Locate the cell with the specified text and output its (x, y) center coordinate. 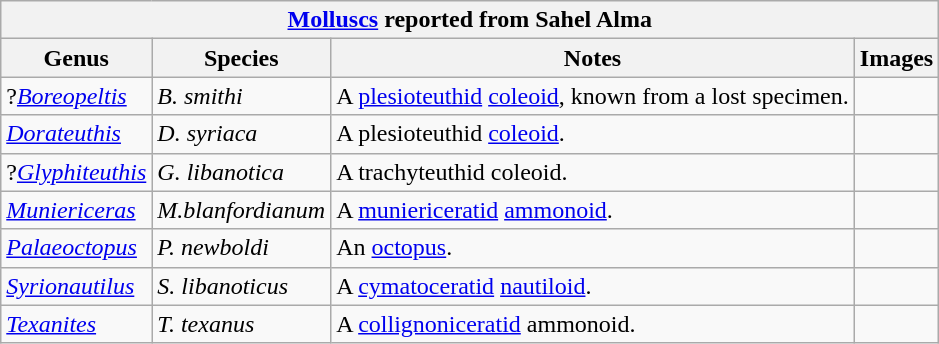
Texanites (76, 324)
T. texanus (242, 324)
Dorateuthis (76, 134)
D. syriaca (242, 134)
A cymatoceratid nautiloid. (593, 286)
P. newboldi (242, 248)
Palaeoctopus (76, 248)
G. libanotica (242, 172)
A trachyteuthid coleoid. (593, 172)
Molluscs reported from Sahel Alma (470, 20)
A plesioteuthid coleoid. (593, 134)
Notes (593, 58)
Muniericeras (76, 210)
Images (896, 58)
B. smithi (242, 96)
?Boreopeltis (76, 96)
Syrionautilus (76, 286)
?Glyphiteuthis (76, 172)
A muniericeratid ammonoid. (593, 210)
Species (242, 58)
An octopus. (593, 248)
A collignoniceratid ammonoid. (593, 324)
A plesioteuthid coleoid, known from a lost specimen. (593, 96)
M.blanfordianum (242, 210)
Genus (76, 58)
S. libanoticus (242, 286)
